Extract the (X, Y) coordinate from the center of the cell holding the provided text.  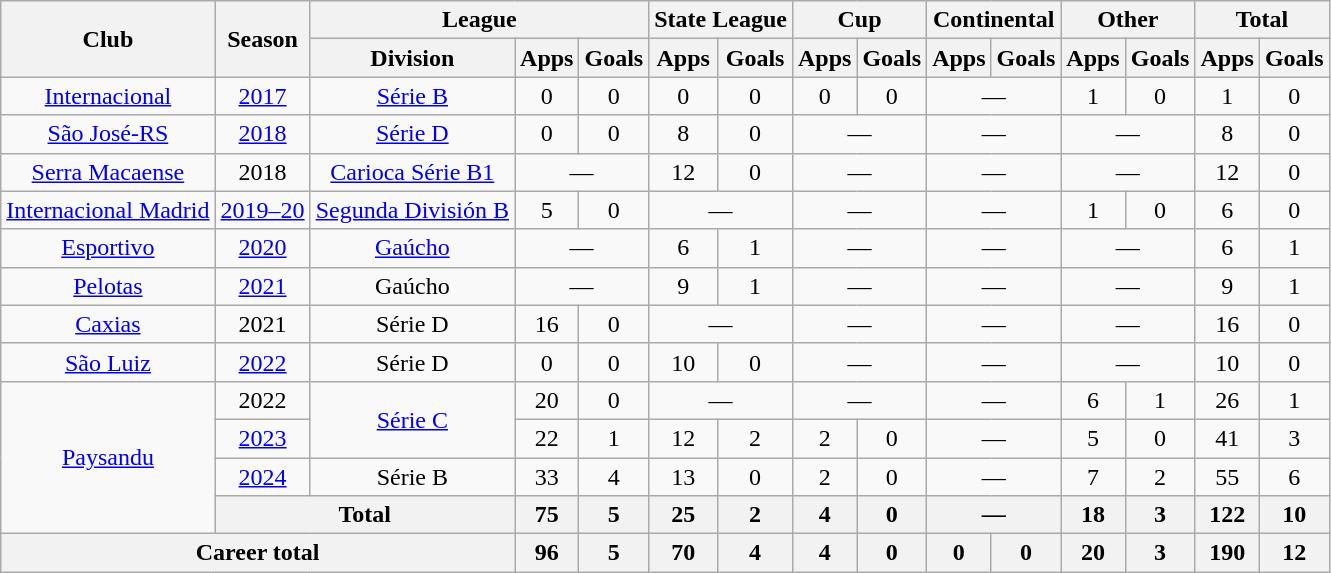
São Luiz (108, 362)
Série C (412, 419)
55 (1227, 477)
96 (547, 553)
Internacional Madrid (108, 210)
Carioca Série B1 (412, 172)
25 (684, 515)
22 (547, 438)
Continental (994, 20)
Division (412, 58)
2020 (262, 248)
Internacional (108, 96)
122 (1227, 515)
13 (684, 477)
Serra Macaense (108, 172)
Esportivo (108, 248)
7 (1093, 477)
Cup (859, 20)
33 (547, 477)
2023 (262, 438)
São José-RS (108, 134)
Other (1128, 20)
2024 (262, 477)
Caxias (108, 324)
Pelotas (108, 286)
Paysandu (108, 457)
Club (108, 39)
190 (1227, 553)
18 (1093, 515)
41 (1227, 438)
League (480, 20)
Career total (258, 553)
State League (721, 20)
Segunda División B (412, 210)
2017 (262, 96)
70 (684, 553)
Season (262, 39)
75 (547, 515)
2019–20 (262, 210)
26 (1227, 400)
